Return (X, Y) of the center of cell containing provided text 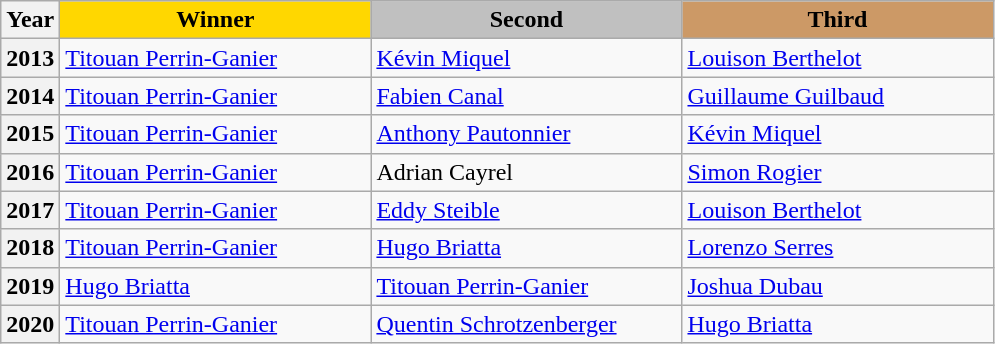
2017 (30, 210)
Third (838, 20)
Year (30, 20)
Anthony Pautonnier (526, 134)
Lorenzo Serres (838, 248)
2018 (30, 248)
2013 (30, 58)
Winner (216, 20)
2015 (30, 134)
Simon Rogier (838, 172)
2014 (30, 96)
2019 (30, 286)
Second (526, 20)
Guillaume Guilbaud (838, 96)
Fabien Canal (526, 96)
Quentin Schrotzenberger (526, 324)
2020 (30, 324)
Eddy Steible (526, 210)
Joshua Dubau (838, 286)
Adrian Cayrel (526, 172)
2016 (30, 172)
